Pinpoint the cell where the given text exists, returning its [x, y] midpoint coordinate. 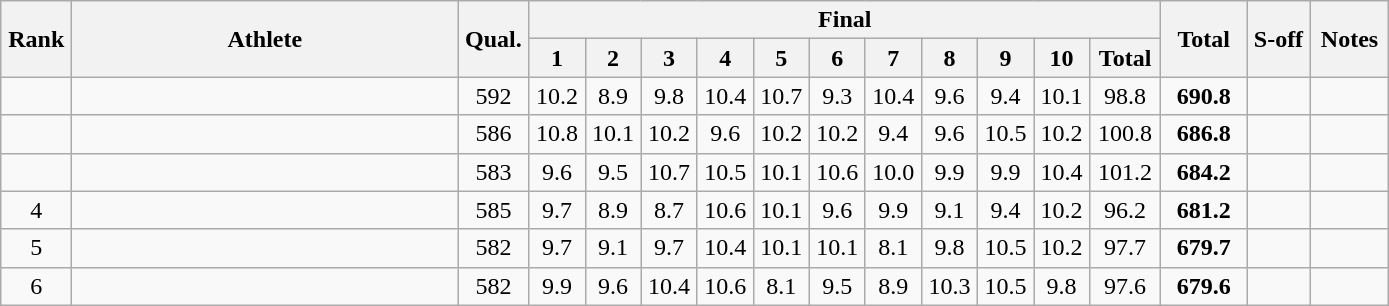
9.3 [837, 96]
Qual. [494, 39]
686.8 [1204, 134]
Athlete [265, 39]
681.2 [1204, 210]
1 [557, 58]
97.7 [1126, 248]
S-off [1279, 39]
3 [669, 58]
10.3 [949, 286]
Rank [36, 39]
592 [494, 96]
679.7 [1204, 248]
583 [494, 172]
8 [949, 58]
684.2 [1204, 172]
100.8 [1126, 134]
679.6 [1204, 286]
690.8 [1204, 96]
96.2 [1126, 210]
10 [1062, 58]
8.7 [669, 210]
9 [1005, 58]
586 [494, 134]
10.8 [557, 134]
Notes [1350, 39]
97.6 [1126, 286]
2 [613, 58]
7 [893, 58]
10.0 [893, 172]
98.8 [1126, 96]
101.2 [1126, 172]
Final [845, 20]
585 [494, 210]
